Determine the (X, Y) coordinate at the center of the cell enclosing the given text.  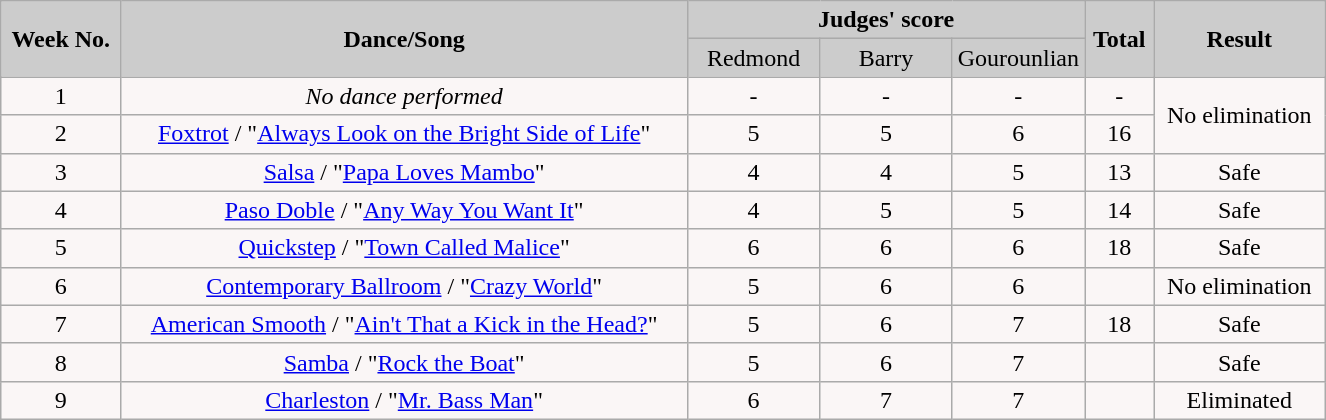
Eliminated (1239, 400)
9 (61, 400)
Dance/Song (404, 39)
Redmond (753, 58)
2 (61, 134)
No dance performed (404, 96)
Foxtrot / "Always Look on the Bright Side of Life" (404, 134)
Contemporary Ballroom / "Crazy World" (404, 286)
Charleston / "Mr. Bass Man" (404, 400)
Gourounlian (1018, 58)
Paso Doble / "Any Way You Want It" (404, 210)
American Smooth / "Ain't That a Kick in the Head?" (404, 324)
Barry (886, 58)
Judges' score (886, 20)
3 (61, 172)
16 (1120, 134)
Week No. (61, 39)
Quickstep / "Town Called Malice" (404, 248)
14 (1120, 210)
13 (1120, 172)
Result (1239, 39)
Samba / "Rock the Boat" (404, 362)
8 (61, 362)
Salsa / "Papa Loves Mambo" (404, 172)
Total (1120, 39)
1 (61, 96)
